Provide the (x, y) coordinate of the cell's center where the given text is located.  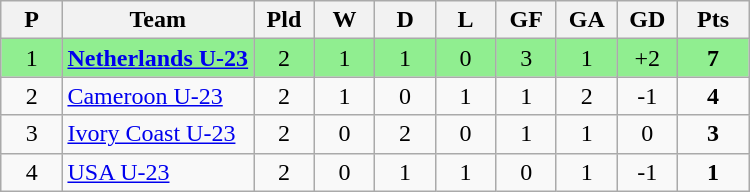
Pld (284, 20)
P (32, 20)
Cameroon U-23 (158, 96)
L (466, 20)
GF (526, 20)
7 (714, 58)
Pts (714, 20)
GD (648, 20)
GA (586, 20)
Netherlands U-23 (158, 58)
USA U-23 (158, 172)
W (344, 20)
D (406, 20)
Ivory Coast U-23 (158, 134)
Team (158, 20)
+2 (648, 58)
